Locate the cell with the specified text and output its [x, y] center coordinate. 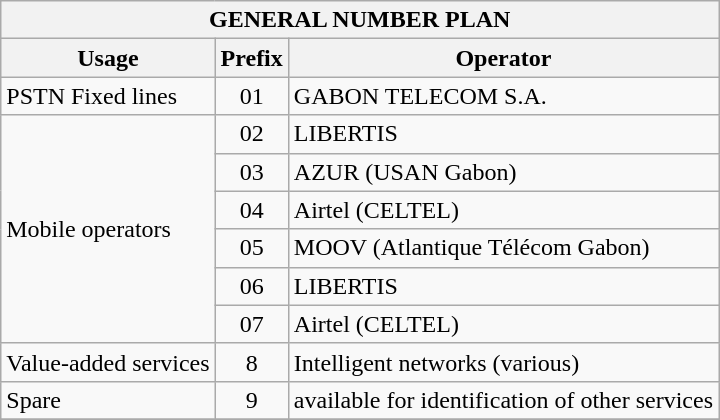
01 [252, 96]
Spare [108, 400]
8 [252, 362]
Value-added services [108, 362]
Usage [108, 58]
06 [252, 286]
available for identification of other services [503, 400]
07 [252, 324]
04 [252, 210]
PSTN Fixed lines [108, 96]
Intelligent networks (various) [503, 362]
GABON TELECOM S.A. [503, 96]
03 [252, 172]
AZUR (USAN Gabon) [503, 172]
MOOV (Atlantique Télécom Gabon) [503, 248]
02 [252, 134]
05 [252, 248]
Mobile operators [108, 229]
GENERAL NUMBER PLAN [360, 20]
Operator [503, 58]
9 [252, 400]
Prefix [252, 58]
